Return the (x, y) coordinate for the center point of the cell that contains the specified text.  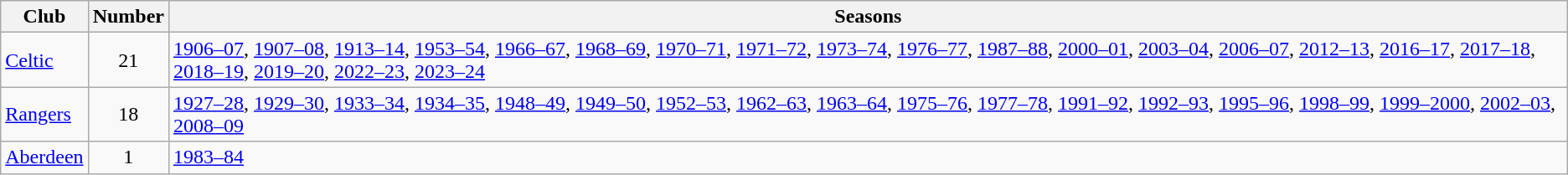
Rangers (44, 114)
21 (128, 60)
1 (128, 157)
18 (128, 114)
1983–84 (868, 157)
Celtic (44, 60)
Club (44, 17)
Seasons (868, 17)
Number (128, 17)
Aberdeen (44, 157)
